Locate the cell with the specified text and output its [X, Y] center coordinate. 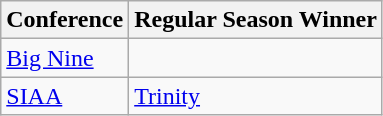
Regular Season Winner [256, 20]
Big Nine [65, 58]
Conference [65, 20]
SIAA [65, 96]
Trinity [256, 96]
